Capture the cell that displays the provided text and extract its (x, y) central coordinate. 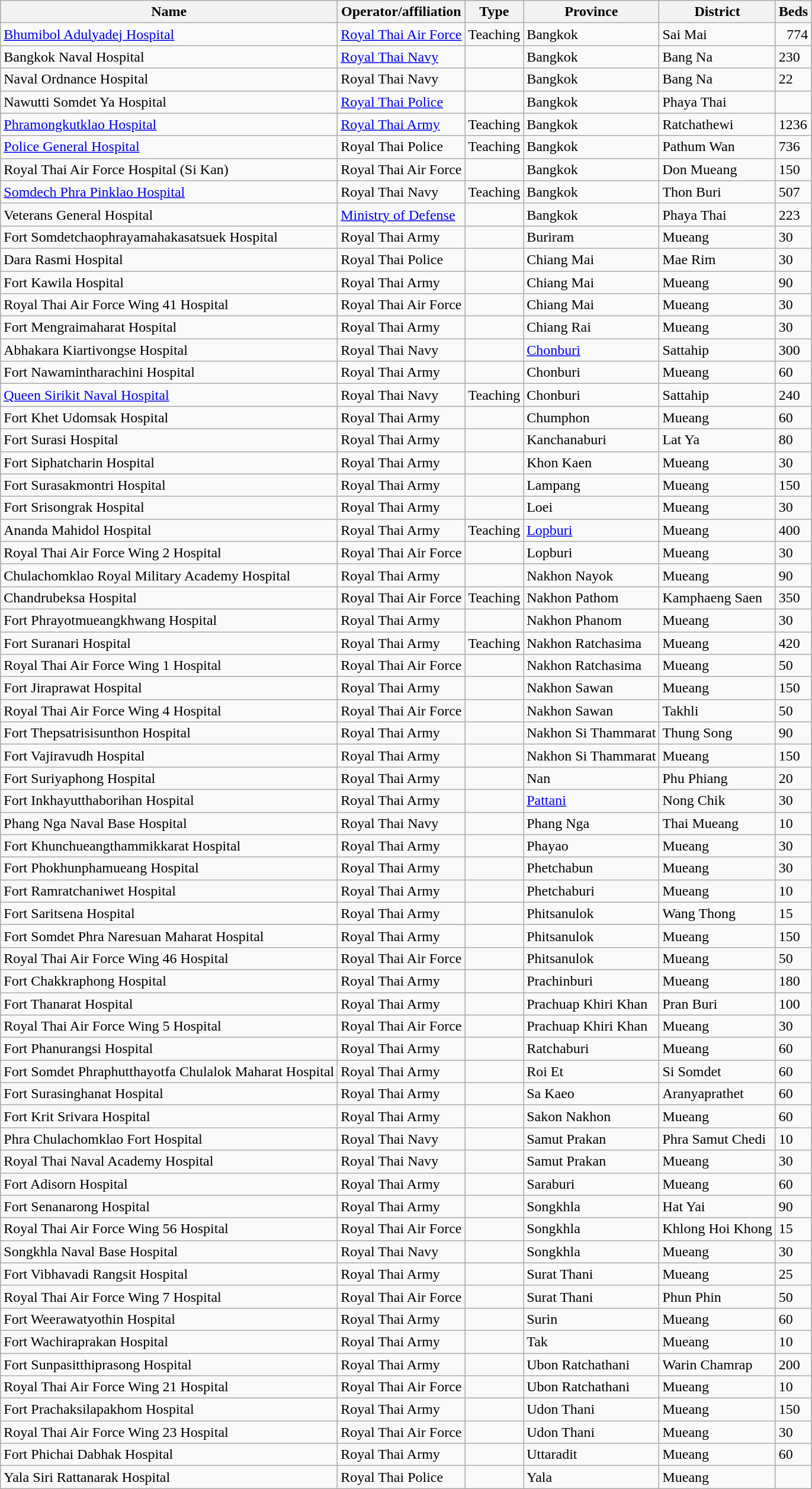
Phetchabun (591, 868)
Fort Saritsena Hospital (169, 913)
240 (793, 395)
Nan (591, 778)
Phramongkutklao Hospital (169, 124)
Fort Phichai Dabhak Hospital (169, 1455)
Fort Inkhayutthaborihan Hospital (169, 801)
Don Mueang (717, 169)
200 (793, 1364)
400 (793, 530)
Fort Surasi Hospital (169, 440)
Phu Phiang (717, 778)
Nong Chik (717, 801)
80 (793, 440)
Sa Kaeo (591, 1094)
1236 (793, 124)
Fort Phokhunphamueang Hospital (169, 868)
Thon Buri (717, 192)
Royal Thai Air Force Wing 23 Hospital (169, 1432)
Hat Yai (717, 1206)
736 (793, 147)
Phetchaburi (591, 891)
Fort Jiraprawat Hospital (169, 688)
Phayao (591, 846)
Nakhon Pathom (591, 598)
Royal Thai Air Force Wing 7 Hospital (169, 1297)
Saraburi (591, 1184)
774 (793, 34)
Operator/affiliation (402, 12)
Royal Thai Air Force Wing 4 Hospital (169, 711)
Fort Suranari Hospital (169, 643)
230 (793, 57)
Nawutti Somdet Ya Hospital (169, 102)
180 (793, 981)
Yala (591, 1477)
Naval Ordnance Hospital (169, 79)
300 (793, 350)
Name (169, 12)
Fort Siphatcharin Hospital (169, 463)
Type (494, 12)
Fort Vibhavadi Rangsit Hospital (169, 1274)
Buriram (591, 237)
Royal Thai Air Force Wing 2 Hospital (169, 553)
Fort Khunchueangthammikkarat Hospital (169, 846)
Thai Mueang (717, 823)
Kanchanaburi (591, 440)
Ratchaburi (591, 1049)
Fort Thepsatrisisunthon Hospital (169, 733)
Fort Surasakmontri Hospital (169, 485)
Chulachomklao Royal Military Academy Hospital (169, 575)
Nakhon Nayok (591, 575)
Songkhla Naval Base Hospital (169, 1251)
Fort Adisorn Hospital (169, 1184)
Pran Buri (717, 1004)
507 (793, 192)
Fort Weerawatyothin Hospital (169, 1319)
Ananda Mahidol Hospital (169, 530)
Province (591, 12)
Fort Khet Udomsak Hospital (169, 418)
Fort Vajiravudh Hospital (169, 756)
Fort Suriyaphong Hospital (169, 778)
Loei (591, 508)
Roi Et (591, 1071)
Fort Senanarong Hospital (169, 1206)
Fort Srisongrak Hospital (169, 508)
Fort Phanurangsi Hospital (169, 1049)
Nakhon Phanom (591, 620)
Lampang (591, 485)
25 (793, 1274)
22 (793, 79)
Chumphon (591, 418)
Fort Phrayotmueangkhwang Hospital (169, 620)
Pathum Wan (717, 147)
Phang Nga (591, 823)
Royal Thai Air Force Wing 1 Hospital (169, 666)
Fort Thanarat Hospital (169, 1004)
Abhakara Kiartivongse Hospital (169, 350)
Lat Ya (717, 440)
Mae Rim (717, 259)
Phra Samut Chedi (717, 1139)
Beds (793, 12)
Si Somdet (717, 1071)
Royal Thai Naval Academy Hospital (169, 1161)
Tak (591, 1342)
Fort Somdetchaophrayamahakasatsuek Hospital (169, 237)
Ministry of Defense (402, 214)
Phang Nga Naval Base Hospital (169, 823)
Pattani (591, 801)
Fort Krit Srivara Hospital (169, 1116)
Dara Rasmi Hospital (169, 259)
100 (793, 1004)
Bhumibol Adulyadej Hospital (169, 34)
Phun Phin (717, 1297)
20 (793, 778)
Chandrubeksa Hospital (169, 598)
Surin (591, 1319)
Royal Thai Air Force Hospital (Si Kan) (169, 169)
350 (793, 598)
Phra Chulachomklao Fort Hospital (169, 1139)
Fort Prachaksilapakhom Hospital (169, 1410)
Fort Ramratchaniwet Hospital (169, 891)
Khon Kaen (591, 463)
Fort Somdet Phraphutthayotfa Chulalok Maharat Hospital (169, 1071)
Khlong Hoi Khong (717, 1229)
Prachinburi (591, 981)
Takhli (717, 711)
Royal Thai Air Force Wing 56 Hospital (169, 1229)
Police General Hospital (169, 147)
Royal Thai Air Force Wing 46 Hospital (169, 958)
Sakon Nakhon (591, 1116)
420 (793, 643)
Bangkok Naval Hospital (169, 57)
Chiang Rai (591, 328)
Royal Thai Air Force Wing 5 Hospital (169, 1026)
Aranyaprathet (717, 1094)
District (717, 12)
Queen Sirikit Naval Hospital (169, 395)
Fort Chakkraphong Hospital (169, 981)
Fort Wachiraprakan Hospital (169, 1342)
Fort Mengraimaharat Hospital (169, 328)
Fort Kawila Hospital (169, 283)
Warin Chamrap (717, 1364)
Ratchathewi (717, 124)
Fort Somdet Phra Naresuan Maharat Hospital (169, 936)
Royal Thai Air Force Wing 41 Hospital (169, 305)
Yala Siri Rattanarak Hospital (169, 1477)
Fort Sunpasitthiprasong Hospital (169, 1364)
Fort Surasinghanat Hospital (169, 1094)
Royal Thai Air Force Wing 21 Hospital (169, 1387)
223 (793, 214)
Uttaradit (591, 1455)
Kamphaeng Saen (717, 598)
Somdech Phra Pinklao Hospital (169, 192)
Fort Nawamintharachini Hospital (169, 373)
Sai Mai (717, 34)
Veterans General Hospital (169, 214)
Wang Thong (717, 913)
Thung Song (717, 733)
